From the cell containing the given text, extract its center point as (x, y) coordinate. 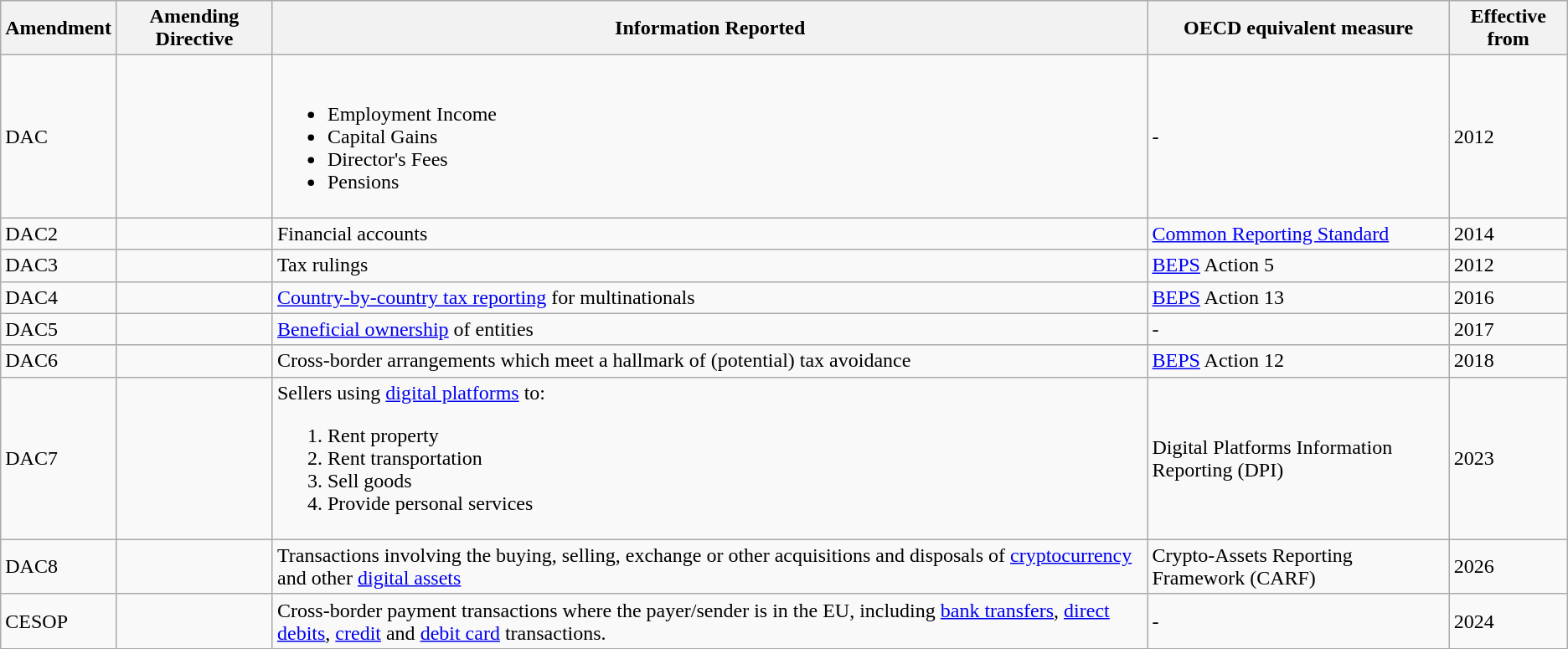
DAC (59, 136)
2017 (1508, 329)
CESOP (59, 621)
Tax rulings (710, 265)
BEPS Action 13 (1298, 297)
2026 (1508, 566)
DAC4 (59, 297)
2014 (1508, 234)
2023 (1508, 458)
Information Reported (710, 28)
DAC8 (59, 566)
Effective from (1508, 28)
Cross-border arrangements which meet a hallmark of (potential) tax avoidance (710, 361)
DAC5 (59, 329)
2018 (1508, 361)
Digital Platforms Information Reporting (DPI) (1298, 458)
Transactions involving the buying, selling, exchange or other acquisitions and disposals of cryptocurrency and other digital assets (710, 566)
BEPS Action 5 (1298, 265)
Country-by-country tax reporting for multinationals (710, 297)
DAC6 (59, 361)
Crypto-Assets Reporting Framework (CARF) (1298, 566)
Beneficial ownership of entities (710, 329)
2016 (1508, 297)
DAC2 (59, 234)
DAC3 (59, 265)
BEPS Action 12 (1298, 361)
DAC7 (59, 458)
Amending Directive (194, 28)
Amendment (59, 28)
2024 (1508, 621)
Employment IncomeCapital GainsDirector's FeesPensions (710, 136)
OECD equivalent measure (1298, 28)
Sellers using digital platforms to:Rent propertyRent transportationSell goodsProvide personal services (710, 458)
Common Reporting Standard (1298, 234)
Financial accounts (710, 234)
Cross-border payment transactions where the payer/sender is in the EU, including bank transfers, direct debits, credit and debit card transactions. (710, 621)
